Capture the cell that displays the provided text and extract its [X, Y] central coordinate. 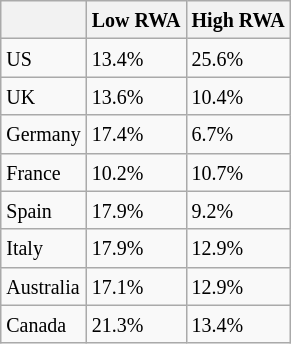
9.2% [238, 210]
US [44, 58]
Australia [44, 286]
Spain [44, 210]
6.7% [238, 134]
Italy [44, 248]
High RWA [238, 20]
10.4% [238, 96]
Canada [44, 324]
25.6% [238, 58]
Low RWA [136, 20]
17.1% [136, 286]
10.7% [238, 172]
UK [44, 96]
Germany [44, 134]
21.3% [136, 324]
10.2% [136, 172]
17.4% [136, 134]
13.6% [136, 96]
France [44, 172]
